From the cell containing the given text, extract its center point as [x, y] coordinate. 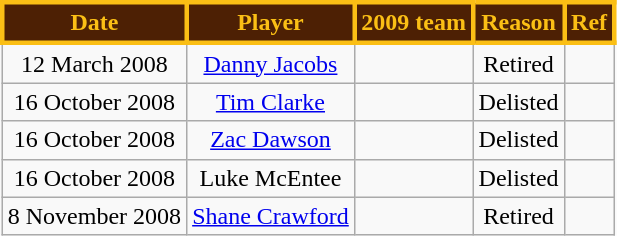
Reason [518, 22]
Luke McEntee [271, 178]
Ref [589, 22]
8 November 2008 [94, 216]
12 March 2008 [94, 63]
Date [94, 22]
2009 team [414, 22]
Tim Clarke [271, 102]
Player [271, 22]
Shane Crawford [271, 216]
Zac Dawson [271, 140]
Danny Jacobs [271, 63]
